Extract the [X, Y] coordinate from the center of the cell holding the provided text.  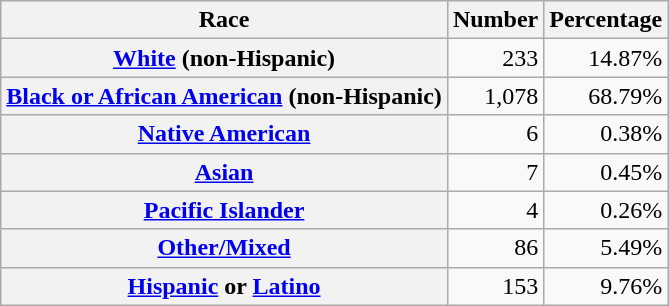
0.45% [606, 172]
5.49% [606, 248]
1,078 [495, 96]
Percentage [606, 20]
Black or African American (non-Hispanic) [224, 96]
14.87% [606, 58]
68.79% [606, 96]
Native American [224, 134]
6 [495, 134]
0.26% [606, 210]
0.38% [606, 134]
White (non-Hispanic) [224, 58]
4 [495, 210]
7 [495, 172]
86 [495, 248]
Number [495, 20]
153 [495, 286]
9.76% [606, 286]
Pacific Islander [224, 210]
Race [224, 20]
Other/Mixed [224, 248]
233 [495, 58]
Hispanic or Latino [224, 286]
Asian [224, 172]
